Capture the cell that displays the provided text and extract its [x, y] central coordinate. 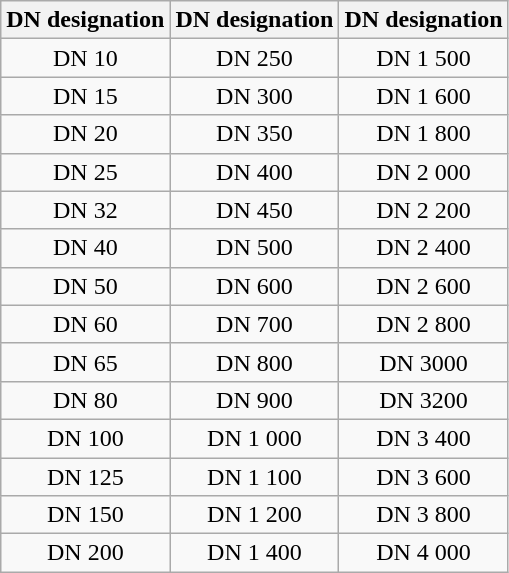
DN 3 600 [424, 477]
DN 700 [254, 324]
DN 3000 [424, 362]
DN 100 [86, 438]
DN 2 600 [424, 286]
DN 1 200 [254, 515]
DN 300 [254, 96]
DN 60 [86, 324]
DN 2 800 [424, 324]
DN 15 [86, 96]
DN 1 600 [424, 96]
DN 1 500 [424, 58]
DN 1 100 [254, 477]
DN 400 [254, 172]
DN 150 [86, 515]
DN 50 [86, 286]
DN 2 400 [424, 248]
DN 3200 [424, 400]
DN 2 000 [424, 172]
DN 600 [254, 286]
DN 3 800 [424, 515]
DN 450 [254, 210]
DN 3 400 [424, 438]
DN 20 [86, 134]
DN 350 [254, 134]
DN 25 [86, 172]
DN 10 [86, 58]
DN 125 [86, 477]
DN 32 [86, 210]
DN 1 800 [424, 134]
DN 1 400 [254, 553]
DN 4 000 [424, 553]
DN 2 200 [424, 210]
DN 80 [86, 400]
DN 900 [254, 400]
DN 800 [254, 362]
DN 40 [86, 248]
DN 200 [86, 553]
DN 500 [254, 248]
DN 1 000 [254, 438]
DN 250 [254, 58]
DN 65 [86, 362]
